Scan for the cell matching the given text and deliver its (X, Y) coordinate at center. 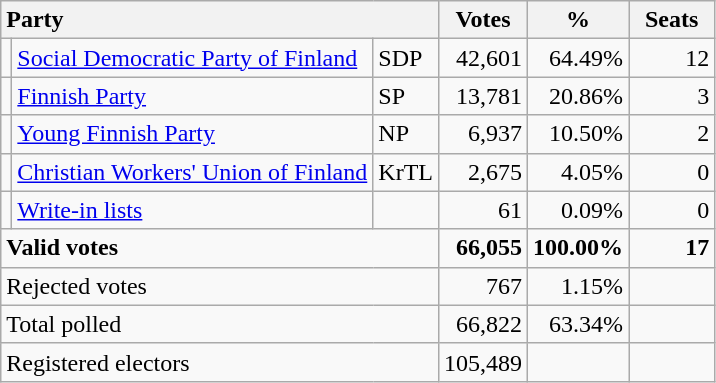
4.05% (578, 172)
Rejected votes (220, 286)
Valid votes (220, 248)
6,937 (484, 134)
767 (484, 286)
3 (672, 96)
Party (220, 20)
Registered electors (220, 362)
0.09% (578, 210)
2,675 (484, 172)
KrTL (406, 172)
Seats (672, 20)
Votes (484, 20)
NP (406, 134)
% (578, 20)
1.15% (578, 286)
Finnish Party (192, 96)
100.00% (578, 248)
Christian Workers' Union of Finland (192, 172)
20.86% (578, 96)
Write-in lists (192, 210)
Young Finnish Party (192, 134)
105,489 (484, 362)
63.34% (578, 324)
Social Democratic Party of Finland (192, 58)
12 (672, 58)
SDP (406, 58)
42,601 (484, 58)
SP (406, 96)
13,781 (484, 96)
66,055 (484, 248)
17 (672, 248)
10.50% (578, 134)
66,822 (484, 324)
2 (672, 134)
61 (484, 210)
Total polled (220, 324)
64.49% (578, 58)
